Output the (x, y) coordinate of the center of the cell containing the given text.  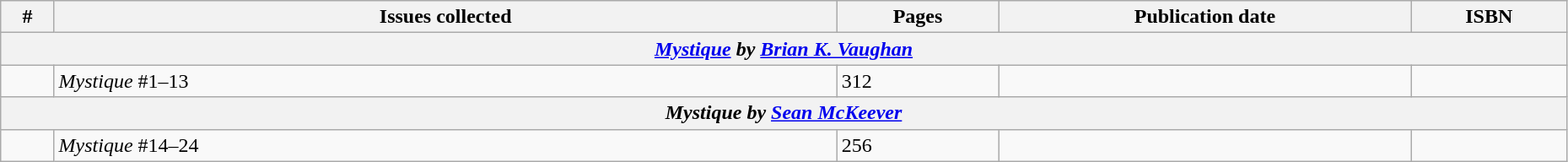
Publication date (1205, 17)
Mystique #14–24 (445, 145)
ISBN (1489, 17)
Mystique by Sean McKeever (784, 113)
Mystique by Brian K. Vaughan (784, 49)
Pages (918, 17)
312 (918, 81)
256 (918, 145)
# (27, 17)
Issues collected (445, 17)
Mystique #1–13 (445, 81)
